Determine the (X, Y) coordinate at the center of the cell enclosing the given text.  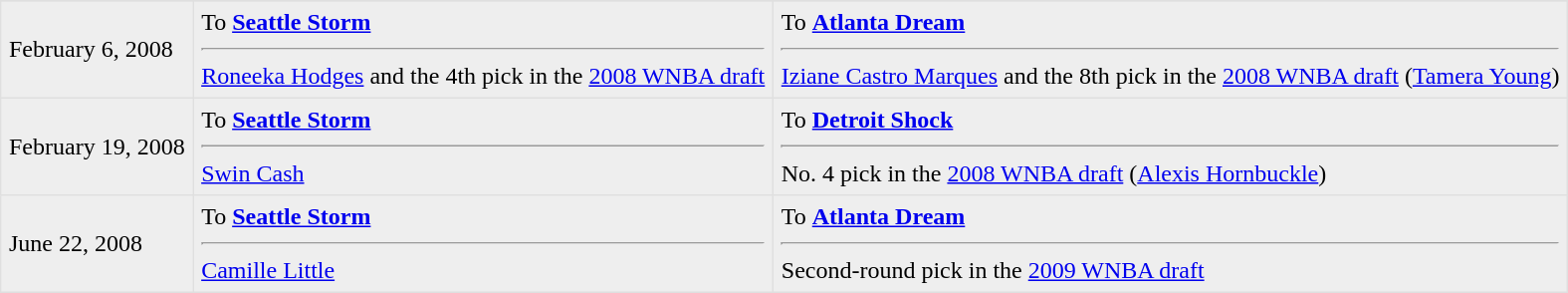
To Seattle Storm Camille Little (484, 244)
February 19, 2008 (98, 146)
To Atlanta Dream Iziane Castro Marques and the 8th pick in the 2008 WNBA draft (Tamera Young) (1171, 50)
To Seattle Storm Roneeka Hodges and the 4th pick in the 2008 WNBA draft (484, 50)
June 22, 2008 (98, 244)
To Atlanta Dream Second-round pick in the 2009 WNBA draft (1171, 244)
To Detroit Shock No. 4 pick in the 2008 WNBA draft (Alexis Hornbuckle) (1171, 146)
February 6, 2008 (98, 50)
To Seattle Storm Swin Cash (484, 146)
